Provide the [X, Y] coordinate of the cell's center where the given text is located.  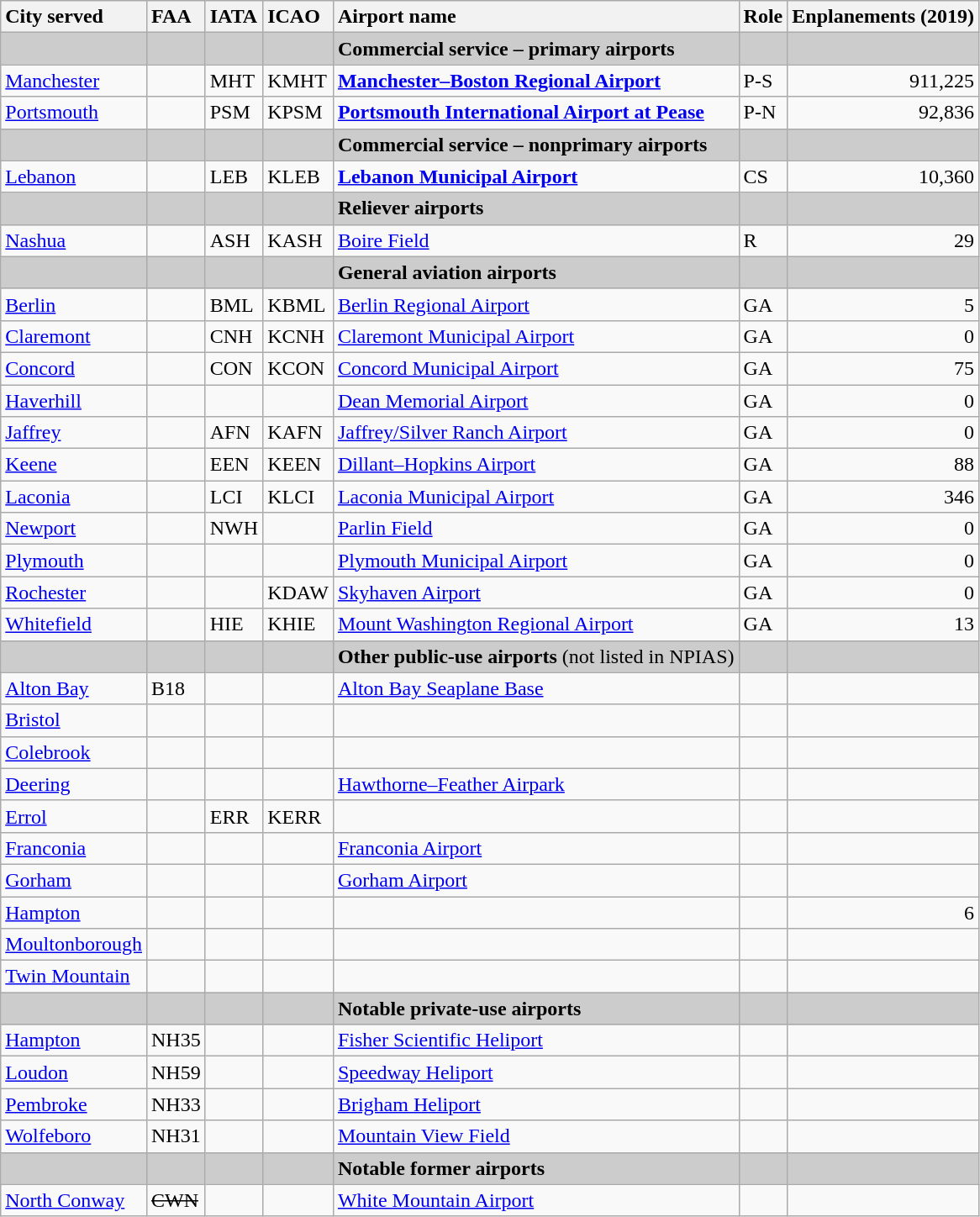
PSM [234, 113]
Twin Mountain [74, 977]
EEN [234, 465]
CWN [176, 1200]
Commercial service – nonprimary airports [536, 145]
Manchester–Boston Regional Airport [536, 81]
P-S [763, 81]
KASH [298, 240]
Mount Washington Regional Airport [536, 624]
Keene [74, 465]
92,836 [883, 113]
Skyhaven Airport [536, 593]
KPSM [298, 113]
LCI [234, 497]
Speedway Heliport [536, 1072]
LEB [234, 176]
CS [763, 176]
KEEN [298, 465]
FAA [176, 17]
IATA [234, 17]
NH59 [176, 1072]
Jaffrey/Silver Ranch Airport [536, 433]
KHIE [298, 624]
NH33 [176, 1104]
White Mountain Airport [536, 1200]
CNH [234, 336]
Commercial service – primary airports [536, 49]
Airport name [536, 17]
Errol [74, 816]
Plymouth [74, 561]
88 [883, 465]
Alton Bay [74, 688]
KLEB [298, 176]
Role [763, 17]
Dean Memorial Airport [536, 401]
Franconia [74, 848]
ICAO [298, 17]
Gorham [74, 880]
Deering [74, 784]
MHT [234, 81]
NH31 [176, 1136]
Fisher Scientific Heliport [536, 1041]
13 [883, 624]
Nashua [74, 240]
Wolfeboro [74, 1136]
Berlin Regional Airport [536, 304]
CON [234, 368]
Franconia Airport [536, 848]
Lebanon Municipal Airport [536, 176]
NWH [234, 529]
Jaffrey [74, 433]
P-N [763, 113]
Whitefield [74, 624]
North Conway [74, 1200]
Loudon [74, 1072]
Mountain View Field [536, 1136]
KLCI [298, 497]
Portsmouth [74, 113]
Gorham Airport [536, 880]
KCON [298, 368]
6 [883, 912]
ERR [234, 816]
NH35 [176, 1041]
Bristol [74, 720]
Claremont [74, 336]
Rochester [74, 593]
29 [883, 240]
Enplanements (2019) [883, 17]
KAFN [298, 433]
Haverhill [74, 401]
Manchester [74, 81]
Parlin Field [536, 529]
Moultonborough [74, 945]
Concord Municipal Airport [536, 368]
Hawthorne–Feather Airpark [536, 784]
Dillant–Hopkins Airport [536, 465]
Laconia Municipal Airport [536, 497]
10,360 [883, 176]
KBML [298, 304]
911,225 [883, 81]
Lebanon [74, 176]
Notable private-use airports [536, 1009]
5 [883, 304]
General aviation airports [536, 272]
Alton Bay Seaplane Base [536, 688]
ASH [234, 240]
KDAW [298, 593]
City served [74, 17]
Newport [74, 529]
Other public-use airports (not listed in NPIAS) [536, 656]
Claremont Municipal Airport [536, 336]
KCNH [298, 336]
AFN [234, 433]
Berlin [74, 304]
Pembroke [74, 1104]
Colebrook [74, 752]
Plymouth Municipal Airport [536, 561]
Laconia [74, 497]
Concord [74, 368]
75 [883, 368]
B18 [176, 688]
KMHT [298, 81]
KERR [298, 816]
Brigham Heliport [536, 1104]
Portsmouth International Airport at Pease [536, 113]
R [763, 240]
BML [234, 304]
Notable former airports [536, 1168]
Reliever airports [536, 208]
Boire Field [536, 240]
HIE [234, 624]
346 [883, 497]
